Locate the cell with the specified text and output its [x, y] center coordinate. 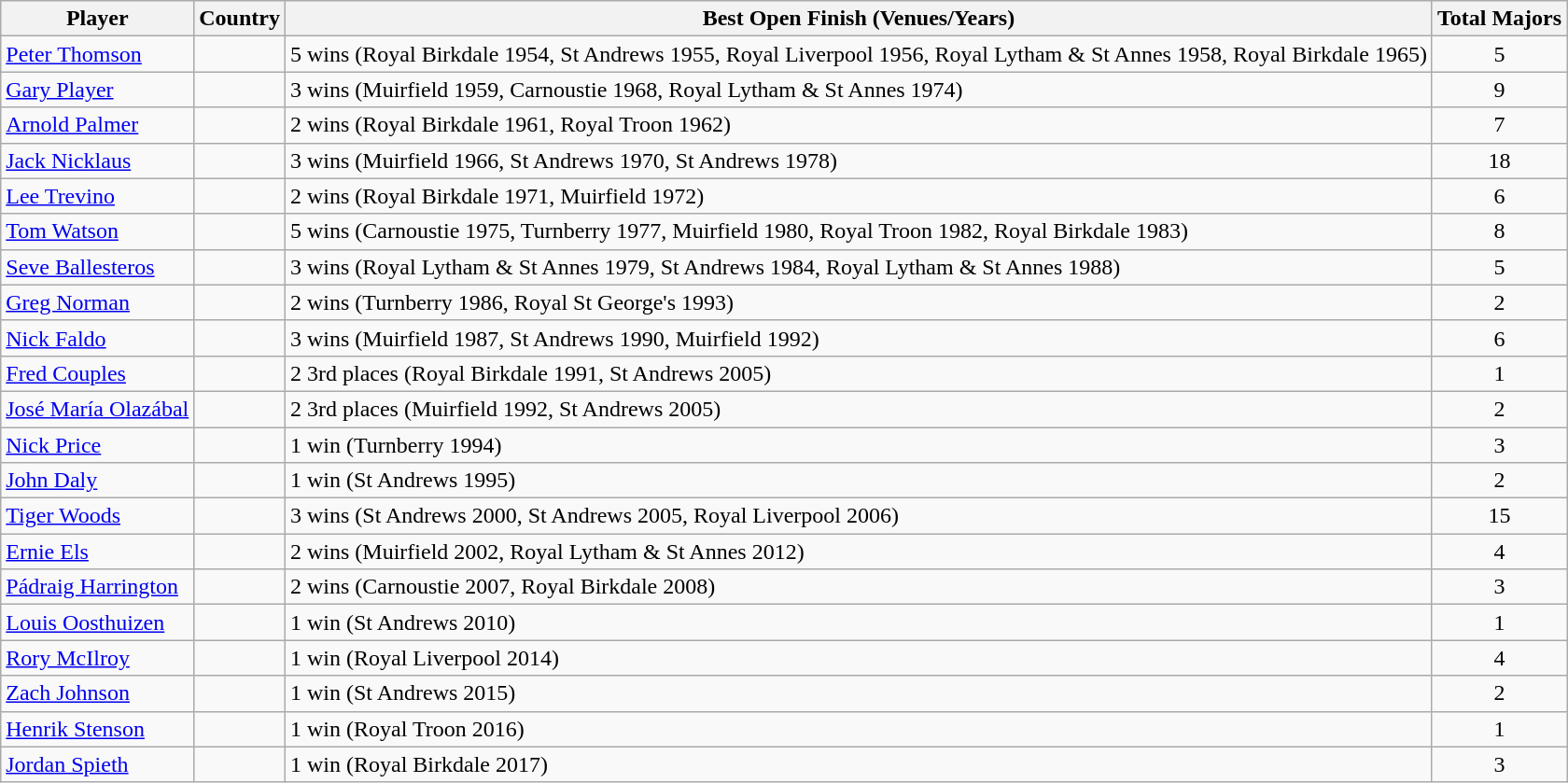
Ernie Els [97, 552]
Peter Thomson [97, 54]
Lee Trevino [97, 196]
Arnold Palmer [97, 125]
1 win (Royal Liverpool 2014) [859, 658]
Tom Watson [97, 231]
Pádraig Harrington [97, 587]
Zach Johnson [97, 693]
2 wins (Muirfield 2002, Royal Lytham & St Annes 2012) [859, 552]
John Daly [97, 481]
18 [1499, 161]
1 win (St Andrews 2010) [859, 622]
8 [1499, 231]
3 wins (Royal Lytham & St Annes 1979, St Andrews 1984, Royal Lytham & St Annes 1988) [859, 267]
5 wins (Carnoustie 1975, Turnberry 1977, Muirfield 1980, Royal Troon 1982, Royal Birkdale 1983) [859, 231]
2 wins (Turnberry 1986, Royal St George's 1993) [859, 302]
Tiger Woods [97, 516]
Player [97, 19]
José María Olazábal [97, 409]
1 win (Royal Troon 2016) [859, 729]
Nick Price [97, 445]
3 wins (Muirfield 1966, St Andrews 1970, St Andrews 1978) [859, 161]
Greg Norman [97, 302]
Nick Faldo [97, 338]
2 3rd places (Royal Birkdale 1991, St Andrews 2005) [859, 373]
7 [1499, 125]
2 wins (Royal Birkdale 1971, Muirfield 1972) [859, 196]
Country [240, 19]
Henrik Stenson [97, 729]
3 wins (Muirfield 1987, St Andrews 1990, Muirfield 1992) [859, 338]
Gary Player [97, 90]
3 wins (Muirfield 1959, Carnoustie 1968, Royal Lytham & St Annes 1974) [859, 90]
Fred Couples [97, 373]
Rory McIlroy [97, 658]
2 3rd places (Muirfield 1992, St Andrews 2005) [859, 409]
3 wins (St Andrews 2000, St Andrews 2005, Royal Liverpool 2006) [859, 516]
1 win (St Andrews 1995) [859, 481]
5 wins (Royal Birkdale 1954, St Andrews 1955, Royal Liverpool 1956, Royal Lytham & St Annes 1958, Royal Birkdale 1965) [859, 54]
9 [1499, 90]
2 wins (Carnoustie 2007, Royal Birkdale 2008) [859, 587]
Jordan Spieth [97, 764]
1 win (Turnberry 1994) [859, 445]
Best Open Finish (Venues/Years) [859, 19]
15 [1499, 516]
Seve Ballesteros [97, 267]
1 win (St Andrews 2015) [859, 693]
Jack Nicklaus [97, 161]
Total Majors [1499, 19]
1 win (Royal Birkdale 2017) [859, 764]
2 wins (Royal Birkdale 1961, Royal Troon 1962) [859, 125]
Louis Oosthuizen [97, 622]
